Extract the (X, Y) coordinate from the center of the cell holding the provided text.  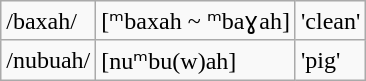
'clean' (330, 21)
[ᵐbaxah ~ ᵐbaɣah] (196, 21)
[nuᵐbu(w)ah] (196, 60)
'pig' (330, 60)
/nubuah/ (48, 60)
/baxah/ (48, 21)
